From the cell containing the given text, extract its center point as (X, Y) coordinate. 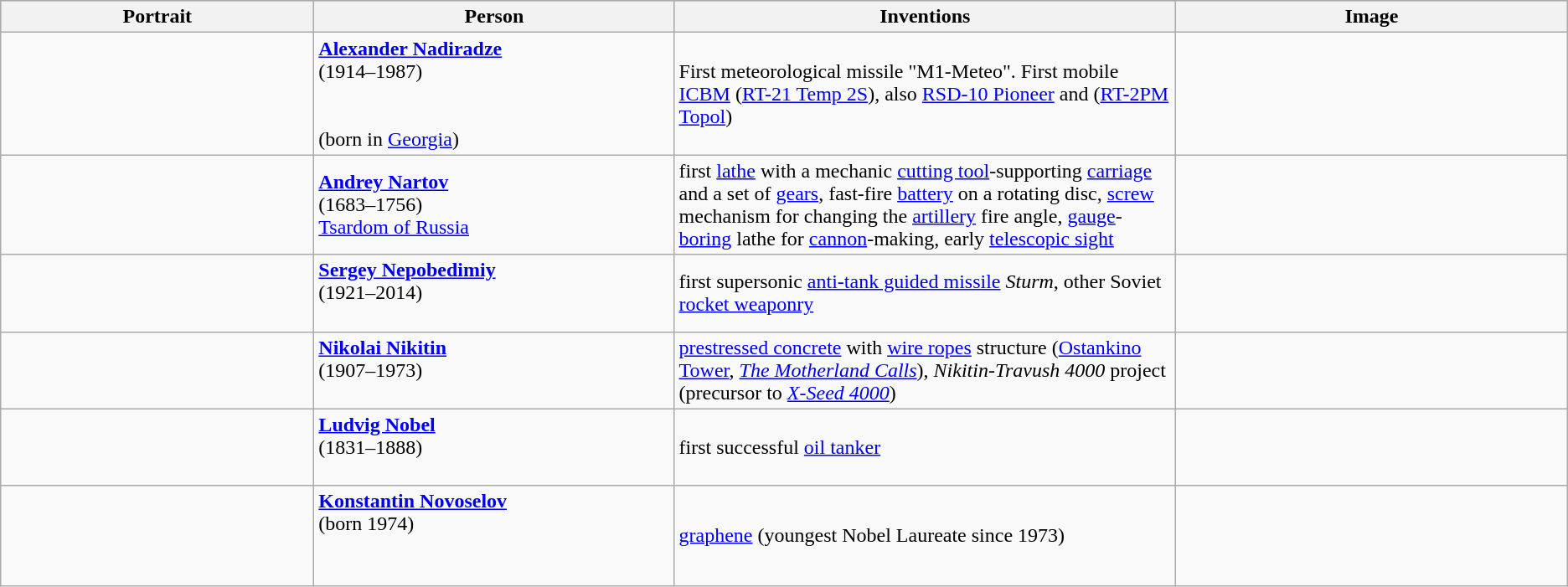
Sergey Nepobedimiy (1921–2014) (494, 293)
Konstantin Novoselov (born 1974) (494, 536)
Andrey Nartov (1683–1756) Tsardom of Russia (494, 204)
First meteorological missile "M1-Meteo". First mobile ICBM (RT-21 Temp 2S), also RSD-10 Pioneer and (RT-2PM Topol) (925, 94)
Image (1372, 17)
Person (494, 17)
Portrait (157, 17)
first successful oil tanker (925, 447)
first supersonic anti-tank guided missile Sturm, other Soviet rocket weaponry (925, 293)
Inventions (925, 17)
prestressed concrete with wire ropes structure (Ostankino Tower, The Motherland Calls), Nikitin-Travush 4000 project (precursor to X-Seed 4000) (925, 370)
Nikolai Nikitin (1907–1973) (494, 370)
graphene (youngest Nobel Laureate since 1973) (925, 536)
Ludvig Nobel (1831–1888) (494, 447)
Alexander Nadiradze(1914–1987)(born in Georgia) (494, 94)
